Detect which cell encompasses the target text, then output its [x, y] center coordinate. 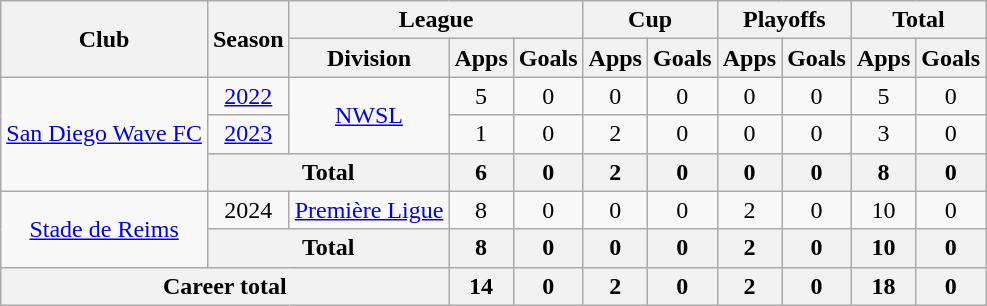
Playoffs [784, 20]
3 [883, 134]
Career total [225, 286]
Stade de Reims [104, 229]
18 [883, 286]
2024 [248, 210]
League [436, 20]
Cup [650, 20]
San Diego Wave FC [104, 134]
Club [104, 39]
NWSL [369, 115]
6 [481, 172]
Division [369, 58]
2023 [248, 134]
1 [481, 134]
2022 [248, 96]
Première Ligue [369, 210]
14 [481, 286]
Season [248, 39]
